Detect which cell encompasses the target text, then output its (X, Y) center coordinate. 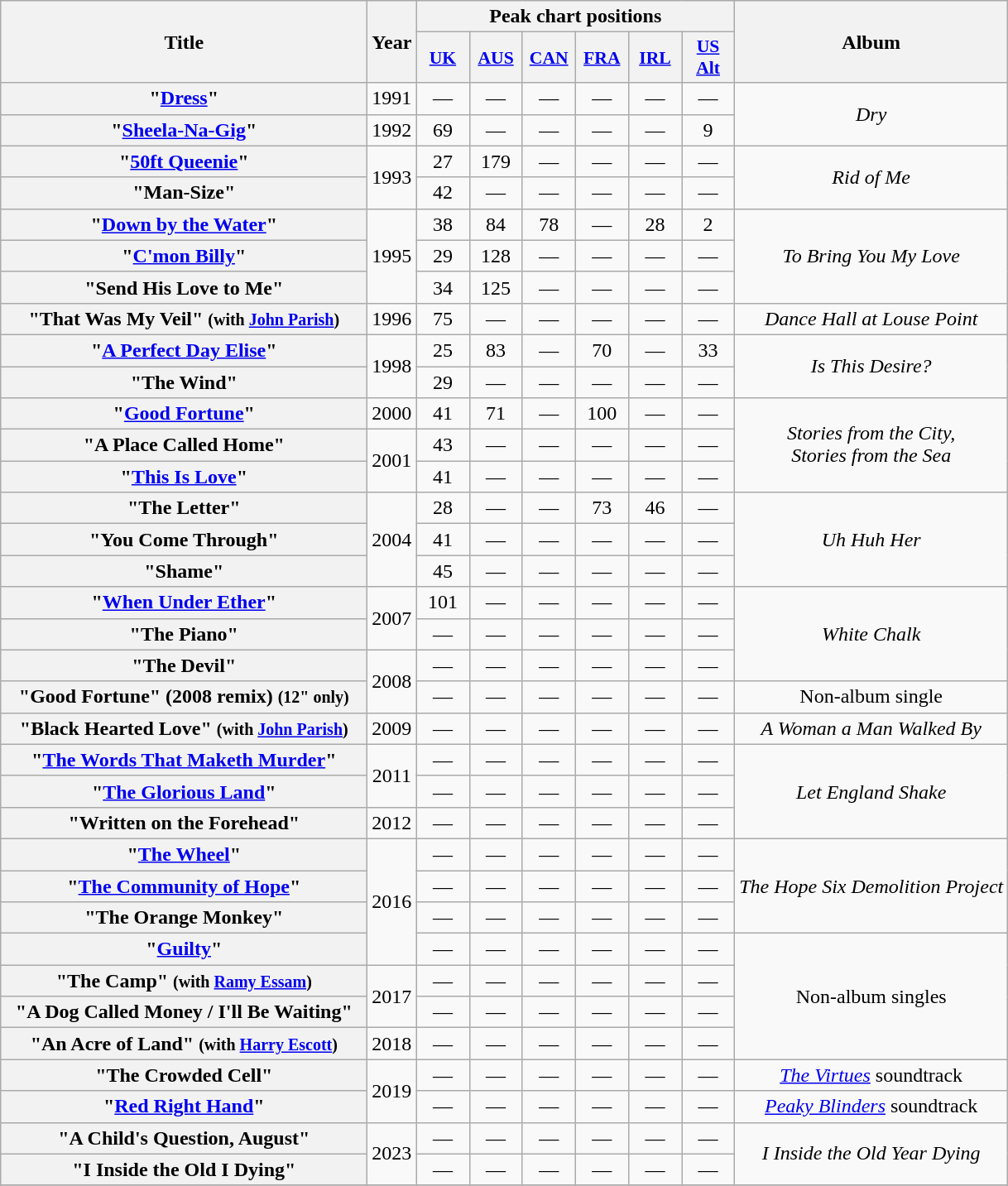
"The Glorious Land" (184, 791)
To Bring You My Love (871, 256)
75 (443, 319)
"The Wind" (184, 382)
"Down by the Water" (184, 224)
Is This Desire? (871, 366)
Title (184, 41)
"The Piano" (184, 634)
"Dress" (184, 98)
"I Inside the Old I Dying" (184, 1169)
"A Dog Called Money / I'll Be Waiting" (184, 1012)
IRL (655, 58)
2 (708, 224)
"When Under Ether" (184, 603)
2012 (392, 823)
45 (443, 571)
"The Devil" (184, 665)
43 (443, 445)
33 (708, 350)
"An Acre of Land" (with Harry Escott) (184, 1044)
"Man-Size" (184, 193)
"C'mon Billy" (184, 256)
2011 (392, 775)
2004 (392, 540)
101 (443, 603)
US Alt (708, 58)
2000 (392, 414)
1995 (392, 256)
CAN (549, 58)
179 (496, 161)
34 (443, 287)
Dry (871, 114)
A Woman a Man Walked By (871, 728)
Non-album single (871, 697)
Non-album singles (871, 996)
The Virtues soundtrack (871, 1075)
100 (602, 414)
70 (602, 350)
The Hope Six Demolition Project (871, 886)
"You Come Through" (184, 540)
2016 (392, 901)
84 (496, 224)
Dance Hall at Louse Point (871, 319)
UK (443, 58)
"Black Hearted Love" (with John Parish) (184, 728)
"Sheela-Na-Gig" (184, 130)
"Red Right Hand" (184, 1107)
Let England Shake (871, 791)
Year (392, 41)
"Good Fortune" (2008 remix) (12" only) (184, 697)
38 (443, 224)
2007 (392, 618)
42 (443, 193)
2019 (392, 1091)
2023 (392, 1154)
"Good Fortune" (184, 414)
"The Letter" (184, 508)
"Send His Love to Me" (184, 287)
Rid of Me (871, 177)
2008 (392, 681)
Peaky Blinders soundtrack (871, 1107)
"50ft Queenie" (184, 161)
"Shame" (184, 571)
"A Place Called Home" (184, 445)
1991 (392, 98)
"A Perfect Day Elise" (184, 350)
25 (443, 350)
White Chalk (871, 634)
I Inside the Old Year Dying (871, 1154)
71 (496, 414)
9 (708, 130)
2001 (392, 461)
"That Was My Veil" (with John Parish) (184, 319)
46 (655, 508)
27 (443, 161)
"The Words That Maketh Murder" (184, 760)
Peak chart positions (576, 17)
2018 (392, 1044)
"The Crowded Cell" (184, 1075)
128 (496, 256)
2009 (392, 728)
"The Community of Hope" (184, 886)
"The Orange Monkey" (184, 918)
FRA (602, 58)
1996 (392, 319)
1992 (392, 130)
73 (602, 508)
78 (549, 224)
"A Child's Question, August" (184, 1138)
"This Is Love" (184, 477)
"The Wheel" (184, 854)
"Guilty" (184, 949)
2017 (392, 996)
Album (871, 41)
AUS (496, 58)
83 (496, 350)
1998 (392, 366)
Uh Huh Her (871, 540)
"Written on the Forehead" (184, 823)
1993 (392, 177)
125 (496, 287)
"The Camp" (with Ramy Essam) (184, 981)
Stories from the City, Stories from the Sea (871, 445)
69 (443, 130)
